Locate the cell with the specified text and output its [X, Y] center coordinate. 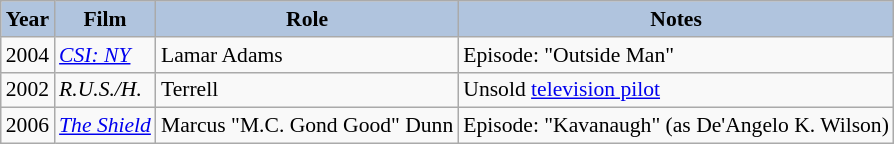
CSI: NY [105, 55]
2004 [28, 55]
The Shield [105, 126]
Marcus "M.C. Gond Good" Dunn [307, 126]
Terrell [307, 90]
Episode: "Kavanaugh" (as De'Angelo K. Wilson) [676, 126]
Lamar Adams [307, 55]
Role [307, 19]
2002 [28, 90]
Year [28, 19]
Notes [676, 19]
R.U.S./H. [105, 90]
Unsold television pilot [676, 90]
2006 [28, 126]
Film [105, 19]
Episode: "Outside Man" [676, 55]
